Provide the [x, y] coordinate of the cell's center where the given text is located.  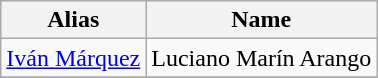
Luciano Marín Arango [262, 58]
Name [262, 20]
Iván Márquez [74, 58]
Alias [74, 20]
